Extract the [X, Y] coordinate from the center of the cell holding the provided text.  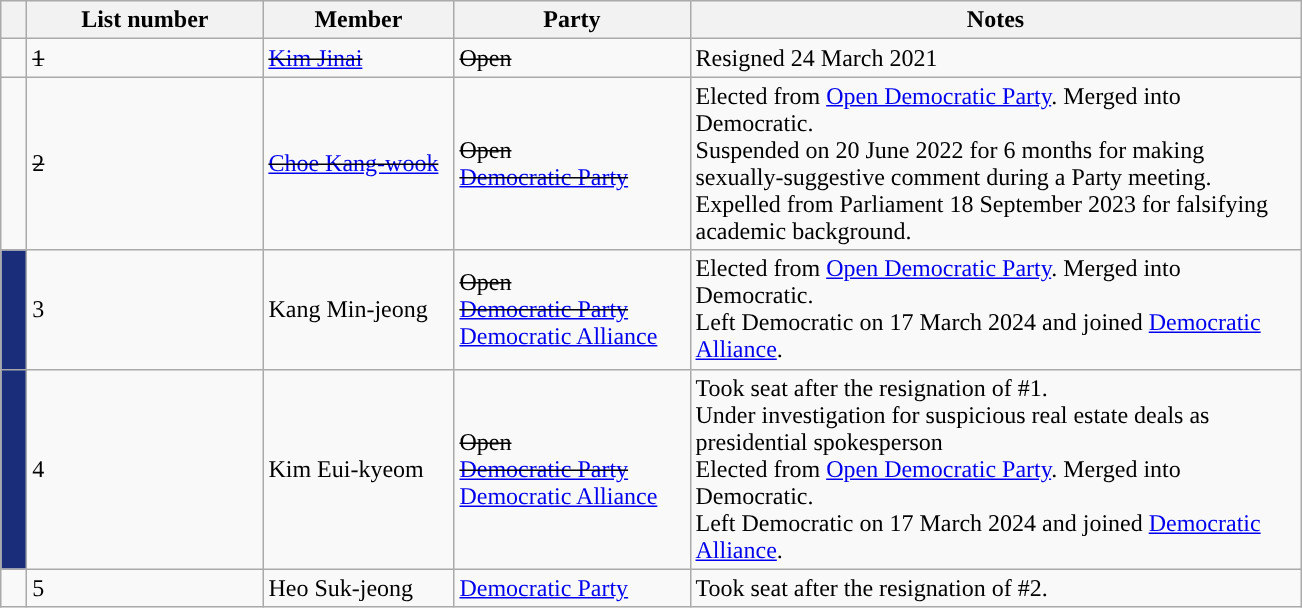
1 [145, 58]
2 [145, 164]
Open [572, 58]
Member [358, 20]
Democratic Party [572, 588]
3 [145, 310]
Kim Eui-kyeom [358, 469]
Notes [996, 20]
5 [145, 588]
Heo Suk-jeong [358, 588]
OpenDemocratic Party [572, 164]
Choe Kang-wook [358, 164]
4 [145, 469]
List number [145, 20]
Kim Jinai [358, 58]
Party [572, 20]
Elected from Open Democratic Party. Merged into Democratic. Left Democratic on 17 March 2024 and joined Democratic Alliance. [996, 310]
Took seat after the resignation of #2. [996, 588]
Resigned 24 March 2021 [996, 58]
Kang Min-jeong [358, 310]
